Output the (x, y) coordinate of the center of the cell containing the given text.  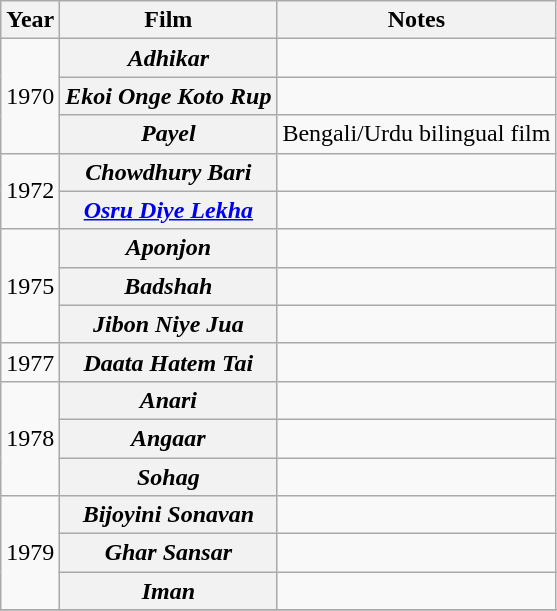
1972 (30, 191)
Badshah (168, 286)
Daata Hatem Tai (168, 362)
1979 (30, 553)
Ghar Sansar (168, 553)
Bijoyini Sonavan (168, 515)
1975 (30, 286)
Chowdhury Bari (168, 172)
Angaar (168, 438)
Aponjon (168, 248)
Anari (168, 400)
Iman (168, 591)
Jibon Niye Jua (168, 324)
Notes (416, 20)
Bengali/Urdu bilingual film (416, 134)
Ekoi Onge Koto Rup (168, 96)
Year (30, 20)
1970 (30, 96)
1978 (30, 438)
Adhikar (168, 58)
1977 (30, 362)
Film (168, 20)
Payel (168, 134)
Sohag (168, 477)
Osru Diye Lekha (168, 210)
